Return the [X, Y] coordinate for the center point of the cell that contains the specified text.  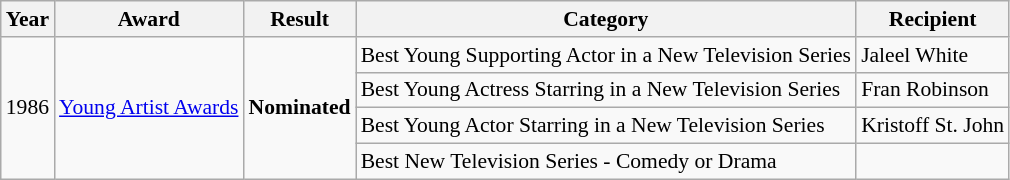
Best New Television Series - Comedy or Drama [606, 162]
Jaleel White [932, 55]
Young Artist Awards [148, 108]
Award [148, 19]
1986 [28, 108]
Best Young Supporting Actor in a New Television Series [606, 55]
Fran Robinson [932, 90]
Category [606, 19]
Best Young Actress Starring in a New Television Series [606, 90]
Recipient [932, 19]
Nominated [300, 108]
Year [28, 19]
Result [300, 19]
Kristoff St. John [932, 126]
Best Young Actor Starring in a New Television Series [606, 126]
